Detect which cell encompasses the target text, then output its (x, y) center coordinate. 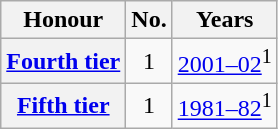
Honour (64, 20)
No. (149, 20)
Years (224, 20)
Fourth tier (64, 62)
Fifth tier (64, 106)
2001–021 (224, 62)
1981–821 (224, 106)
